Detect which cell encompasses the target text, then output its (x, y) center coordinate. 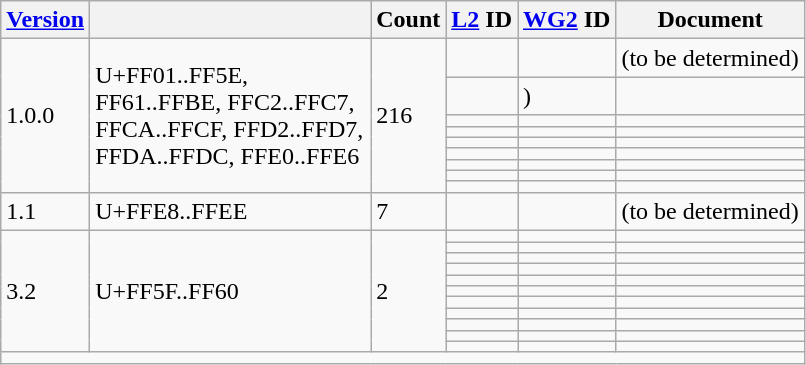
2 (408, 291)
U+FF01..FF5E, FF61..FFBE, FFC2..FFC7, FFCA..FFCF, FFD2..FFD7, FFDA..FFDC, FFE0..FFE6 (230, 116)
1.0.0 (46, 116)
Count (408, 20)
Document (710, 20)
Version (46, 20)
L2 ID (482, 20)
1.1 (46, 211)
) (567, 96)
216 (408, 116)
U+FFE8..FFEE (230, 211)
3.2 (46, 291)
7 (408, 211)
WG2 ID (567, 20)
U+FF5F..FF60 (230, 291)
